Search for the cell housing the specified text and yield its [x, y] center coordinate. 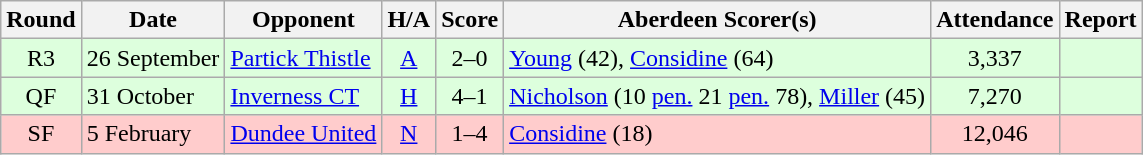
R3 [41, 58]
QF [41, 96]
31 October [153, 96]
12,046 [995, 134]
A [409, 58]
Inverness CT [304, 96]
Attendance [995, 20]
SF [41, 134]
26 September [153, 58]
H [409, 96]
Considine (18) [718, 134]
Round [41, 20]
N [409, 134]
Partick Thistle [304, 58]
Dundee United [304, 134]
Date [153, 20]
3,337 [995, 58]
1–4 [470, 134]
Opponent [304, 20]
H/A [409, 20]
2–0 [470, 58]
7,270 [995, 96]
Nicholson (10 pen. 21 pen. 78), Miller (45) [718, 96]
Score [470, 20]
Report [1100, 20]
Aberdeen Scorer(s) [718, 20]
Young (42), Considine (64) [718, 58]
4–1 [470, 96]
5 February [153, 134]
